Find where the given text appears and provide that cell's center as [X, Y] coordinate. 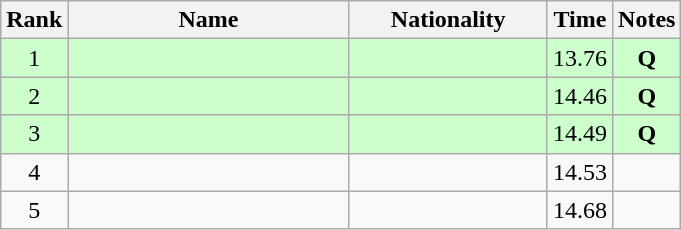
13.76 [580, 58]
Rank [34, 20]
14.49 [580, 134]
Notes [647, 20]
14.46 [580, 96]
4 [34, 172]
Nationality [448, 20]
14.53 [580, 172]
1 [34, 58]
2 [34, 96]
5 [34, 210]
3 [34, 134]
14.68 [580, 210]
Time [580, 20]
Name [208, 20]
